Provide the [X, Y] coordinate of the cell's center where the given text is located.  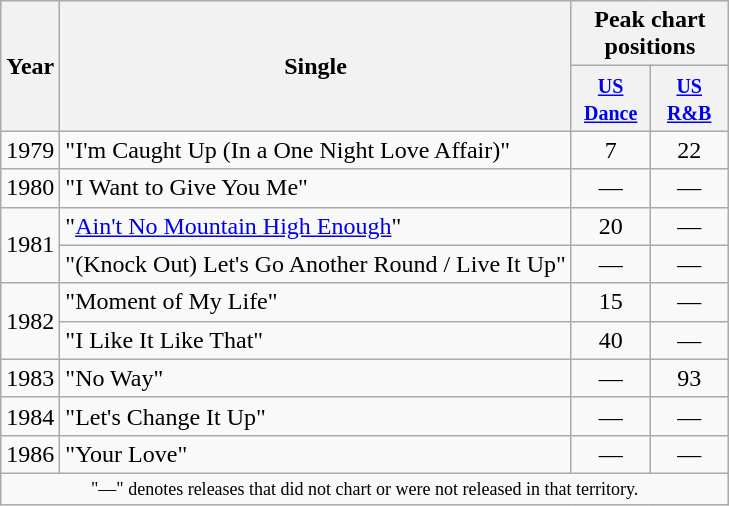
1979 [30, 150]
7 [610, 150]
93 [690, 378]
1980 [30, 188]
"Ain't No Mountain High Enough" [316, 226]
US R&B [690, 98]
Single [316, 66]
15 [610, 302]
1981 [30, 245]
1986 [30, 454]
"Let's Change It Up" [316, 416]
"(Knock Out) Let's Go Another Round / Live It Up" [316, 264]
"No Way" [316, 378]
1984 [30, 416]
1983 [30, 378]
"I Want to Give You Me" [316, 188]
22 [690, 150]
Peak chart positions [650, 34]
US Dance [610, 98]
"—" denotes releases that did not chart or were not released in that territory. [365, 488]
20 [610, 226]
"Moment of My Life" [316, 302]
40 [610, 340]
1982 [30, 321]
"I Like It Like That" [316, 340]
Year [30, 66]
"Your Love" [316, 454]
"I'm Caught Up (In a One Night Love Affair)" [316, 150]
